Provide the (x, y) coordinate of the cell's center where the given text is located.  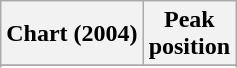
Peakposition (189, 34)
Chart (2004) (72, 34)
